Provide the [x, y] coordinate of the cell's center where the given text is located.  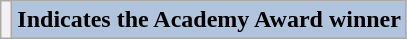
Indicates the Academy Award winner [210, 20]
